Extract the (X, Y) coordinate from the center of the cell holding the provided text.  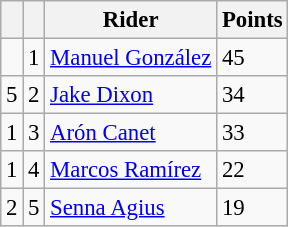
22 (252, 170)
Manuel González (131, 58)
3 (34, 133)
Jake Dixon (131, 95)
Senna Agius (131, 208)
34 (252, 95)
Rider (131, 20)
19 (252, 208)
45 (252, 58)
Marcos Ramírez (131, 170)
Points (252, 20)
Arón Canet (131, 133)
33 (252, 133)
4 (34, 170)
